Locate the cell with the specified text and output its (X, Y) center coordinate. 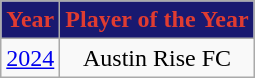
Austin Rise FC (157, 58)
2024 (30, 58)
Year (30, 20)
Player of the Year (157, 20)
